Pinpoint the cell where the given text exists, returning its (X, Y) midpoint coordinate. 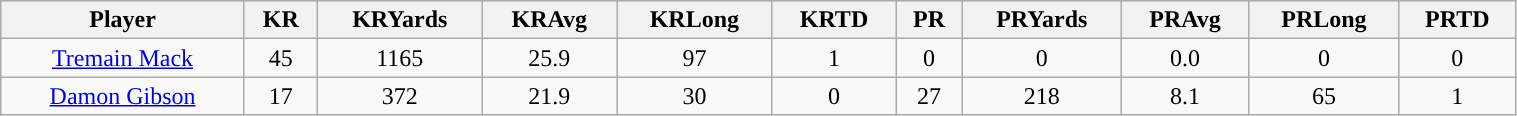
30 (694, 96)
0.0 (1185, 58)
21.9 (549, 96)
45 (280, 58)
KRTD (834, 20)
KRLong (694, 20)
27 (930, 96)
218 (1042, 96)
KR (280, 20)
25.9 (549, 58)
97 (694, 58)
KRYards (400, 20)
Player (123, 20)
8.1 (1185, 96)
372 (400, 96)
17 (280, 96)
PRLong (1324, 20)
PRTD (1458, 20)
PRAvg (1185, 20)
KRAvg (549, 20)
PRYards (1042, 20)
1165 (400, 58)
PR (930, 20)
Tremain Mack (123, 58)
65 (1324, 96)
Damon Gibson (123, 96)
